Pinpoint the cell where the given text exists, returning its [x, y] midpoint coordinate. 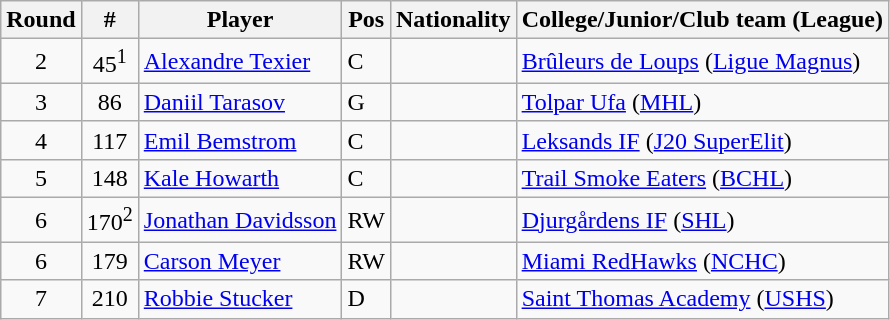
3 [41, 102]
Emil Bemstrom [240, 140]
D [366, 299]
Tolpar Ufa (MHL) [702, 102]
Djurgårdens IF (SHL) [702, 220]
Saint Thomas Academy (USHS) [702, 299]
451 [110, 62]
5 [41, 178]
Brûleurs de Loups (Ligue Magnus) [702, 62]
Daniil Tarasov [240, 102]
Pos [366, 20]
Alexandre Texier [240, 62]
179 [110, 261]
117 [110, 140]
Nationality [453, 20]
Leksands IF (J20 SuperElit) [702, 140]
7 [41, 299]
Miami RedHawks (NCHC) [702, 261]
210 [110, 299]
Jonathan Davidsson [240, 220]
Trail Smoke Eaters (BCHL) [702, 178]
Robbie Stucker [240, 299]
148 [110, 178]
4 [41, 140]
Kale Howarth [240, 178]
College/Junior/Club team (League) [702, 20]
Player [240, 20]
G [366, 102]
2 [41, 62]
Round [41, 20]
1702 [110, 220]
# [110, 20]
86 [110, 102]
Carson Meyer [240, 261]
